Return [x, y] of the center of cell containing provided text 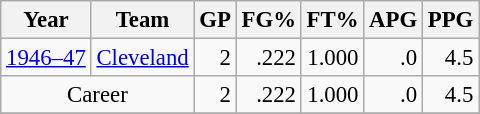
FT% [332, 20]
GP [215, 20]
FG% [268, 20]
Team [142, 20]
APG [394, 20]
Cleveland [142, 58]
Year [46, 20]
PPG [450, 20]
1946–47 [46, 58]
Career [98, 95]
